From the cell containing the given text, extract its center point as (x, y) coordinate. 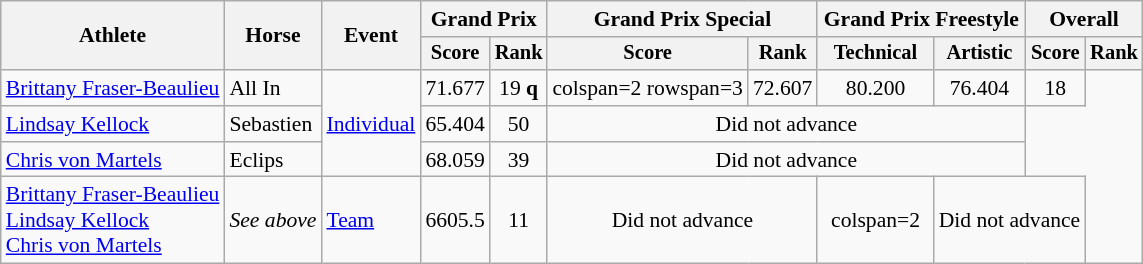
Team (370, 220)
Grand Prix Freestyle (921, 19)
Brittany Fraser-Beaulieu (113, 88)
50 (519, 124)
65.404 (454, 124)
See above (272, 220)
colspan=2 rowspan=3 (648, 88)
Eclips (272, 160)
Overall (1084, 19)
Grand Prix Special (682, 19)
Event (370, 36)
Chris von Martels (113, 160)
11 (519, 220)
71.677 (454, 88)
39 (519, 160)
All In (272, 88)
18 (1055, 88)
80.200 (875, 88)
6605.5 (454, 220)
76.404 (980, 88)
Lindsay Kellock (113, 124)
68.059 (454, 160)
Sebastien (272, 124)
Grand Prix (484, 19)
72.607 (782, 88)
19 q (519, 88)
Artistic (980, 54)
colspan=2 (875, 220)
Horse (272, 36)
Technical (875, 54)
Athlete (113, 36)
Brittany Fraser-BeaulieuLindsay KellockChris von Martels (113, 220)
Individual (370, 124)
